Identify which cell holds the provided text, then report its [X, Y] central coordinate. 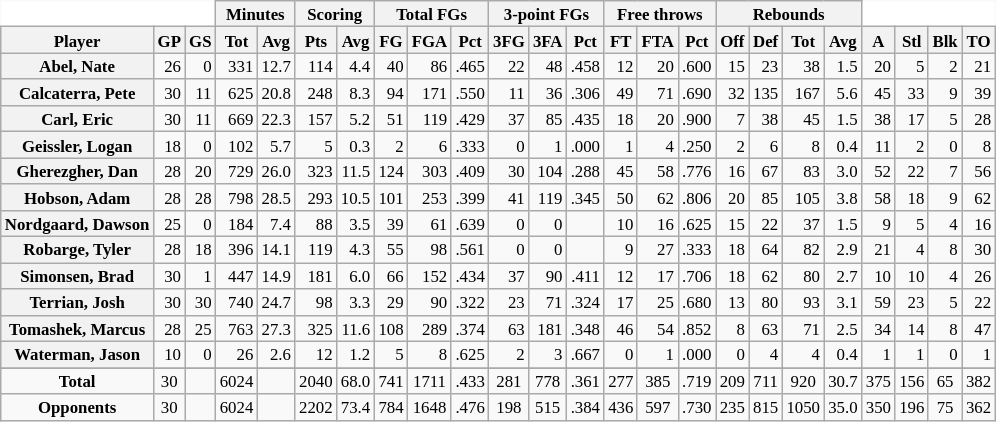
Player [78, 40]
331 [237, 66]
2202 [316, 407]
2.6 [276, 355]
Total FGs [432, 14]
156 [912, 381]
Simonsen, Brad [78, 276]
.600 [697, 66]
3FA [548, 40]
.476 [470, 407]
6.0 [356, 276]
711 [766, 381]
Robarge, Tyler [78, 250]
0.3 [356, 145]
Terrian, Josh [78, 302]
.250 [697, 145]
5.2 [356, 119]
135 [766, 93]
34 [878, 328]
Opponents [78, 407]
515 [548, 407]
.465 [470, 66]
597 [658, 407]
7.4 [276, 224]
.776 [697, 171]
2.5 [843, 328]
.434 [470, 276]
.561 [470, 250]
67 [766, 171]
Carl, Eric [78, 119]
27.3 [276, 328]
FTA [658, 40]
66 [390, 276]
36 [548, 93]
362 [978, 407]
248 [316, 93]
3FG [509, 40]
14 [912, 328]
3.5 [356, 224]
447 [237, 276]
3-point FGs [546, 14]
.384 [586, 407]
Pts [316, 40]
GS [200, 40]
1.2 [356, 355]
40 [390, 66]
13 [732, 302]
4.3 [356, 250]
1711 [430, 381]
741 [390, 381]
5.6 [843, 93]
14.1 [276, 250]
94 [390, 93]
289 [430, 328]
93 [803, 302]
.667 [586, 355]
.458 [586, 66]
46 [620, 328]
.433 [470, 381]
669 [237, 119]
73.4 [356, 407]
102 [237, 145]
184 [237, 224]
27 [658, 250]
11.6 [356, 328]
815 [766, 407]
50 [620, 197]
12.7 [276, 66]
88 [316, 224]
104 [548, 171]
51 [390, 119]
48 [548, 66]
.900 [697, 119]
.345 [586, 197]
65 [944, 381]
Nordgaard, Dawson [78, 224]
8.3 [356, 93]
2040 [316, 381]
FG [390, 40]
49 [620, 93]
54 [658, 328]
.374 [470, 328]
.852 [697, 328]
124 [390, 171]
86 [430, 66]
Rebounds [789, 14]
.690 [697, 93]
28.5 [276, 197]
2.9 [843, 250]
Hobson, Adam [78, 197]
32 [732, 93]
26.0 [276, 171]
108 [390, 328]
325 [316, 328]
75 [944, 407]
35.0 [843, 407]
.409 [470, 171]
171 [430, 93]
64 [766, 250]
Blk [944, 40]
29 [390, 302]
198 [509, 407]
FT [620, 40]
.322 [470, 302]
Scoring [334, 14]
.411 [586, 276]
.399 [470, 197]
.639 [470, 224]
10.5 [356, 197]
784 [390, 407]
.361 [586, 381]
5.7 [276, 145]
196 [912, 407]
.348 [586, 328]
350 [878, 407]
11.5 [356, 171]
Geissler, Logan [78, 145]
235 [732, 407]
385 [658, 381]
FGA [430, 40]
375 [878, 381]
61 [430, 224]
20.8 [276, 93]
3 [548, 355]
82 [803, 250]
152 [430, 276]
.324 [586, 302]
729 [237, 171]
Gherezgher, Dan [78, 171]
47 [978, 328]
Tomashek, Marcus [78, 328]
Off [732, 40]
56 [978, 171]
55 [390, 250]
.730 [697, 407]
Free throws [660, 14]
281 [509, 381]
436 [620, 407]
3.1 [843, 302]
TO [978, 40]
Minutes [256, 14]
52 [878, 171]
3.8 [843, 197]
68.0 [356, 381]
167 [803, 93]
Total [78, 381]
114 [316, 66]
33 [912, 93]
.435 [586, 119]
303 [430, 171]
Calcaterra, Pete [78, 93]
382 [978, 381]
.306 [586, 93]
253 [430, 197]
4.4 [356, 66]
Stl [912, 40]
.706 [697, 276]
24.7 [276, 302]
778 [548, 381]
A [878, 40]
GP [169, 40]
14.9 [276, 276]
920 [803, 381]
1648 [430, 407]
157 [316, 119]
1050 [803, 407]
293 [316, 197]
3.3 [356, 302]
396 [237, 250]
Abel, Nate [78, 66]
59 [878, 302]
.806 [697, 197]
.719 [697, 381]
763 [237, 328]
.550 [470, 93]
41 [509, 197]
3.0 [843, 171]
Def [766, 40]
277 [620, 381]
209 [732, 381]
2.7 [843, 276]
30.7 [843, 381]
83 [803, 171]
.680 [697, 302]
798 [237, 197]
.288 [586, 171]
101 [390, 197]
Waterman, Jason [78, 355]
105 [803, 197]
323 [316, 171]
22.3 [276, 119]
.429 [470, 119]
740 [237, 302]
625 [237, 93]
